Determine the (X, Y) coordinate at the center of the cell enclosing the given text.  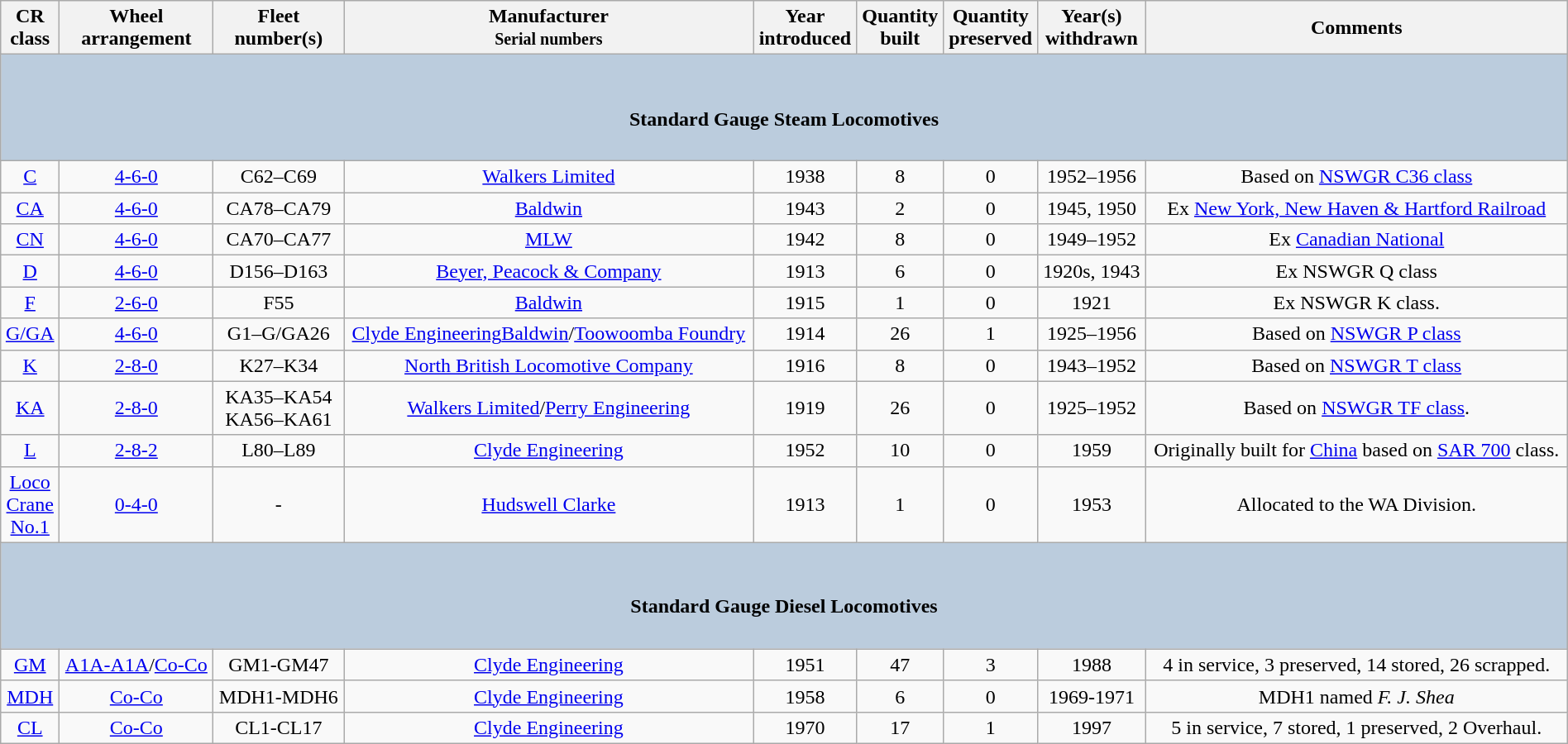
Comments (1356, 28)
Originally built for China based on SAR 700 class. (1356, 451)
1938 (806, 177)
K (30, 365)
2-8-2 (136, 451)
A1A-A1A/Co-Co (136, 665)
F (30, 303)
Based on NSWGR C36 class (1356, 177)
Hudswell Clarke (549, 504)
2-6-0 (136, 303)
F55 (279, 303)
Based on NSWGR P class (1356, 334)
KA (30, 408)
Ex Canadian National (1356, 240)
G/GA (30, 334)
Allocated to the WA Division. (1356, 504)
1953 (1092, 504)
Quantitypreserved (991, 28)
MDH1 named F. J. Shea (1356, 696)
Fleetnumber(s) (279, 28)
1915 (806, 303)
CRclass (30, 28)
0-4-0 (136, 504)
1970 (806, 727)
MDH (30, 696)
North British Locomotive Company (549, 365)
1952 (806, 451)
Quantitybuilt (900, 28)
1942 (806, 240)
1925–1952 (1092, 408)
Ex New York, New Haven & Hartford Railroad (1356, 208)
Clyde EngineeringBaldwin/Toowoomba Foundry (549, 334)
1943–1952 (1092, 365)
CA (30, 208)
Walkers Limited/Perry Engineering (549, 408)
2 (900, 208)
Ex NSWGR Q class (1356, 271)
L (30, 451)
Beyer, Peacock & Company (549, 271)
Yearintroduced (806, 28)
Based on NSWGR TF class. (1356, 408)
CL1-CL17 (279, 727)
D (30, 271)
1988 (1092, 665)
Ex NSWGR K class. (1356, 303)
Standard Gauge Steam Locomotives (784, 107)
ManufacturerSerial numbers (549, 28)
C (30, 177)
10 (900, 451)
17 (900, 727)
1969-1971 (1092, 696)
47 (900, 665)
1945, 1950 (1092, 208)
1914 (806, 334)
CA70–CA77 (279, 240)
1943 (806, 208)
Walkers Limited (549, 177)
1925–1956 (1092, 334)
KA35–KA54KA56–KA61 (279, 408)
Wheelarrangement (136, 28)
G1–G/GA26 (279, 334)
1919 (806, 408)
4 in service, 3 preserved, 14 stored, 26 scrapped. (1356, 665)
L80–L89 (279, 451)
1958 (806, 696)
1997 (1092, 727)
LocoCraneNo.1 (30, 504)
C62–C69 (279, 177)
1920s, 1943 (1092, 271)
GM1-GM47 (279, 665)
Based on NSWGR T class (1356, 365)
GM (30, 665)
MLW (549, 240)
1916 (806, 365)
1949–1952 (1092, 240)
CA78–CA79 (279, 208)
1951 (806, 665)
CL (30, 727)
1952–1956 (1092, 177)
MDH1-MDH6 (279, 696)
1921 (1092, 303)
1959 (1092, 451)
CN (30, 240)
D156–D163 (279, 271)
Standard Gauge Diesel Locomotives (784, 595)
3 (991, 665)
K27–K34 (279, 365)
5 in service, 7 stored, 1 preserved, 2 Overhaul. (1356, 727)
Year(s)withdrawn (1092, 28)
- (279, 504)
